Pinpoint the cell where the given text exists, returning its (x, y) midpoint coordinate. 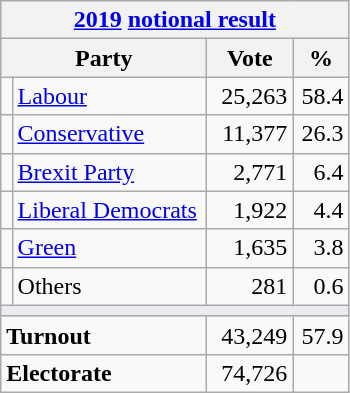
Others (110, 286)
Electorate (104, 373)
Green (110, 248)
3.8 (321, 248)
Party (104, 58)
2,771 (250, 172)
Turnout (104, 335)
Labour (110, 96)
Liberal Democrats (110, 210)
0.6 (321, 286)
% (321, 58)
1,922 (250, 210)
Vote (250, 58)
4.4 (321, 210)
58.4 (321, 96)
25,263 (250, 96)
Brexit Party (110, 172)
26.3 (321, 134)
57.9 (321, 335)
2019 notional result (175, 20)
6.4 (321, 172)
11,377 (250, 134)
74,726 (250, 373)
Conservative (110, 134)
1,635 (250, 248)
43,249 (250, 335)
281 (250, 286)
